Pinpoint the cell where the given text exists, returning its (x, y) midpoint coordinate. 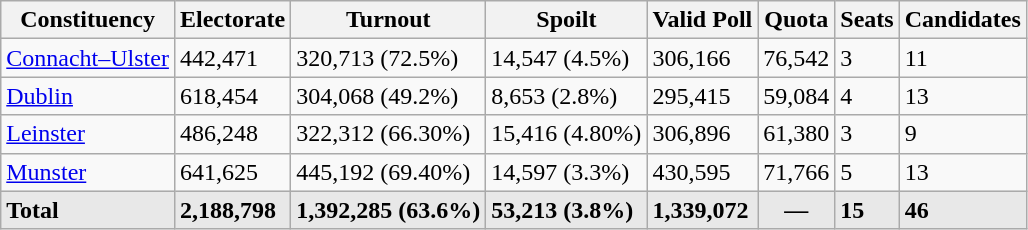
14,597 (3.3%) (566, 172)
445,192 (69.40%) (388, 172)
5 (867, 172)
Connacht–Ulster (88, 58)
— (796, 210)
9 (962, 134)
Candidates (962, 20)
Valid Poll (702, 20)
15,416 (4.80%) (566, 134)
2,188,798 (232, 210)
Munster (88, 172)
76,542 (796, 58)
61,380 (796, 134)
8,653 (2.8%) (566, 96)
618,454 (232, 96)
59,084 (796, 96)
Dublin (88, 96)
320,713 (72.5%) (388, 58)
304,068 (49.2%) (388, 96)
Total (88, 210)
Electorate (232, 20)
14,547 (4.5%) (566, 58)
53,213 (3.8%) (566, 210)
486,248 (232, 134)
306,896 (702, 134)
306,166 (702, 58)
46 (962, 210)
71,766 (796, 172)
442,471 (232, 58)
Constituency (88, 20)
Spoilt (566, 20)
641,625 (232, 172)
1,392,285 (63.6%) (388, 210)
430,595 (702, 172)
1,339,072 (702, 210)
Seats (867, 20)
Leinster (88, 134)
4 (867, 96)
15 (867, 210)
Turnout (388, 20)
11 (962, 58)
295,415 (702, 96)
322,312 (66.30%) (388, 134)
Quota (796, 20)
